Output the [x, y] coordinate of the center of the cell containing the given text.  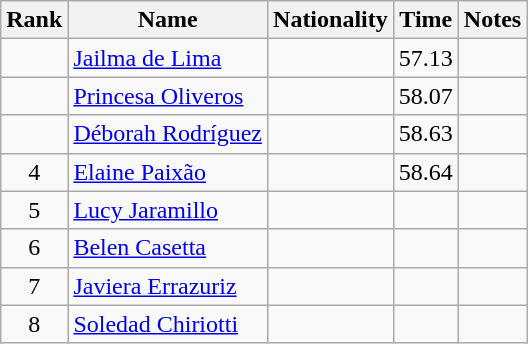
Princesa Oliveros [168, 96]
Notes [492, 20]
5 [34, 210]
58.63 [426, 134]
Jailma de Lima [168, 58]
Rank [34, 20]
58.07 [426, 96]
Elaine Paixão [168, 172]
Time [426, 20]
4 [34, 172]
Déborah Rodríguez [168, 134]
6 [34, 248]
Soledad Chiriotti [168, 324]
Javiera Errazuriz [168, 286]
Name [168, 20]
Belen Casetta [168, 248]
57.13 [426, 58]
Lucy Jaramillo [168, 210]
7 [34, 286]
58.64 [426, 172]
8 [34, 324]
Nationality [331, 20]
